Return (x, y) of the center of cell containing provided text 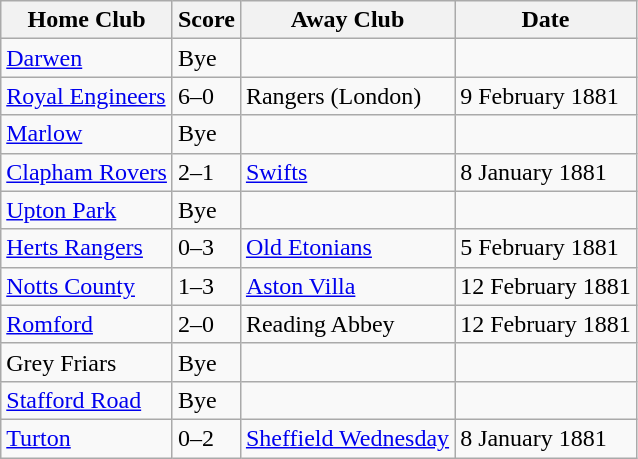
Turton (87, 438)
Swifts (347, 172)
Notts County (87, 286)
0–2 (206, 438)
Date (546, 20)
Reading Abbey (347, 324)
Rangers (London) (347, 96)
Score (206, 20)
1–3 (206, 286)
Old Etonians (347, 248)
Upton Park (87, 210)
2–1 (206, 172)
0–3 (206, 248)
Clapham Rovers (87, 172)
Romford (87, 324)
9 February 1881 (546, 96)
Sheffield Wednesday (347, 438)
Stafford Road (87, 400)
6–0 (206, 96)
5 February 1881 (546, 248)
Home Club (87, 20)
Away Club (347, 20)
Herts Rangers (87, 248)
Grey Friars (87, 362)
2–0 (206, 324)
Aston Villa (347, 286)
Marlow (87, 134)
Darwen (87, 58)
Royal Engineers (87, 96)
